Identify which cell holds the provided text, then report its (x, y) central coordinate. 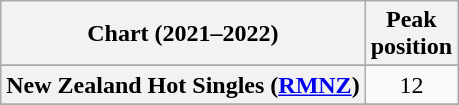
12 (411, 85)
Chart (2021–2022) (183, 34)
New Zealand Hot Singles (RMNZ) (183, 85)
Peakposition (411, 34)
